Determine the [X, Y] coordinate at the center of the cell enclosing the given text.  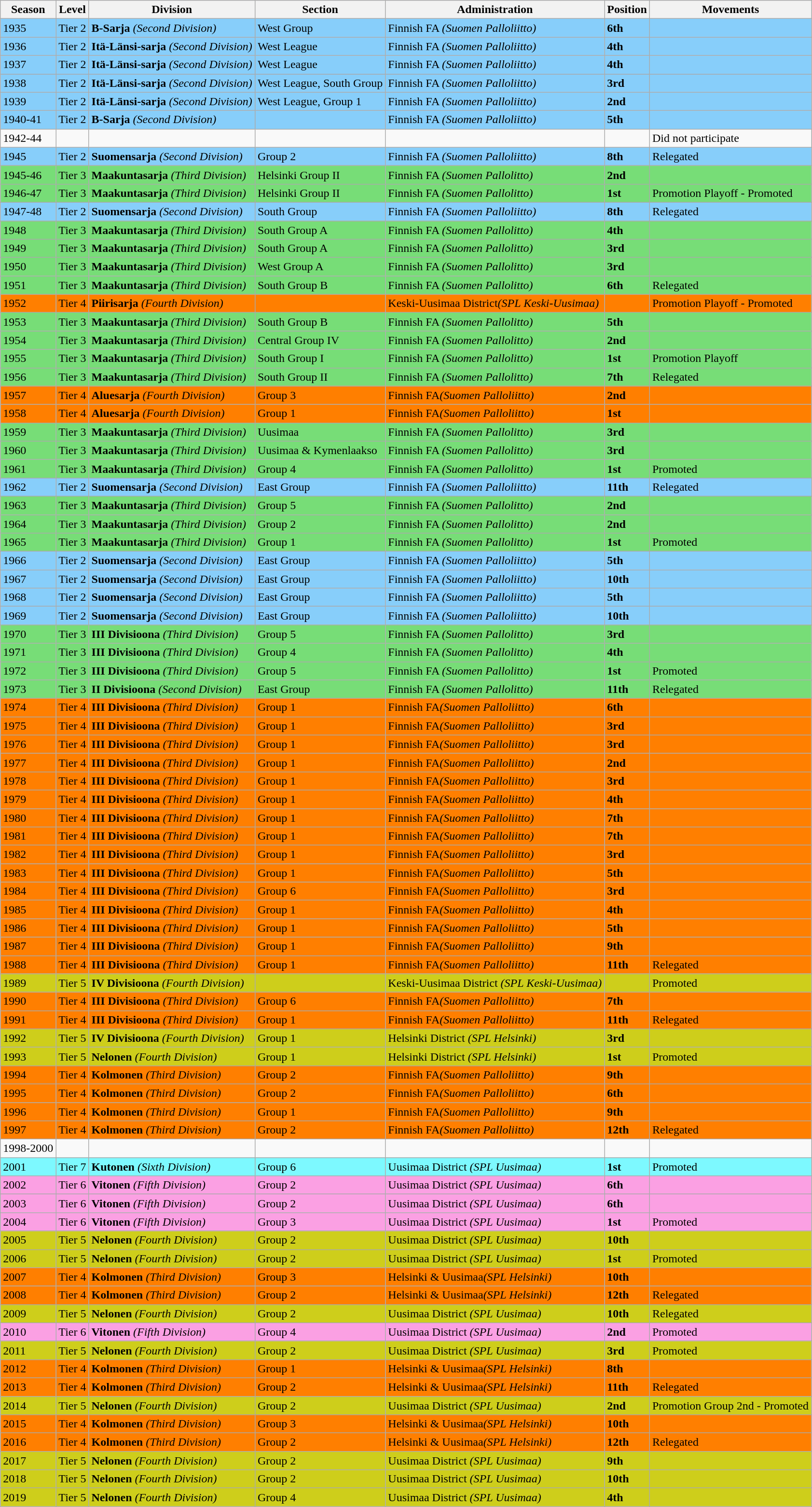
1945-46 [28, 175]
Promotion Playoff [730, 359]
1936 [28, 46]
1966 [28, 561]
West League, South Group [320, 83]
Tier 7 [72, 1167]
2009 [28, 1313]
1951 [28, 285]
1977 [28, 762]
Administration [495, 10]
1971 [28, 652]
1937 [28, 65]
1968 [28, 597]
Did not participate [730, 138]
2013 [28, 1387]
1981 [28, 836]
1986 [28, 928]
2007 [28, 1277]
1949 [28, 249]
1956 [28, 377]
West Group [320, 28]
II Divisioona (Second Division) [172, 689]
Kutonen (Sixth Division) [172, 1167]
1961 [28, 469]
Movements [730, 10]
2010 [28, 1332]
South Group II [320, 377]
2011 [28, 1350]
West Group A [320, 267]
1989 [28, 983]
1959 [28, 432]
1991 [28, 1020]
1935 [28, 28]
2005 [28, 1240]
1967 [28, 579]
2006 [28, 1258]
1983 [28, 873]
1995 [28, 1093]
2016 [28, 1442]
2015 [28, 1424]
1964 [28, 524]
Uusimaa & Kymenlaakso [320, 450]
Division [172, 10]
1993 [28, 1056]
Promotion Group 2nd - Promoted [730, 1406]
1976 [28, 744]
2017 [28, 1461]
2002 [28, 1185]
1988 [28, 965]
Level [72, 10]
1950 [28, 267]
1953 [28, 322]
1985 [28, 910]
1939 [28, 101]
1954 [28, 340]
1965 [28, 542]
1940-41 [28, 120]
Position [627, 10]
1997 [28, 1130]
2014 [28, 1406]
Uusimaa [320, 432]
1952 [28, 304]
1987 [28, 946]
2018 [28, 1479]
1980 [28, 818]
1975 [28, 726]
2012 [28, 1369]
Keski-Uusimaa District (SPL Keski-Uusimaa) [495, 983]
2019 [28, 1497]
1947-48 [28, 211]
1998-2000 [28, 1148]
1984 [28, 891]
1958 [28, 414]
South Group [320, 211]
Keski-Uusimaa District(SPL Keski-Uusimaa) [495, 304]
1945 [28, 156]
1992 [28, 1038]
1960 [28, 450]
1963 [28, 505]
2008 [28, 1295]
1938 [28, 83]
1994 [28, 1075]
1979 [28, 799]
1972 [28, 671]
1957 [28, 395]
1990 [28, 1001]
1948 [28, 230]
Season [28, 10]
South Group I [320, 359]
1973 [28, 689]
1955 [28, 359]
1962 [28, 487]
1982 [28, 855]
2001 [28, 1167]
Central Group IV [320, 340]
1970 [28, 634]
Section [320, 10]
West League, Group 1 [320, 101]
1974 [28, 707]
1946-47 [28, 193]
1969 [28, 616]
2003 [28, 1203]
1978 [28, 781]
1942-44 [28, 138]
1996 [28, 1111]
2004 [28, 1222]
Piirisarja (Fourth Division) [172, 304]
